Provide the [x, y] coordinate of the cell's center where the given text is located.  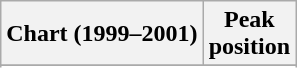
Chart (1999–2001) [102, 34]
Peakposition [249, 34]
